Provide the [x, y] coordinate of the cell's center where the given text is located.  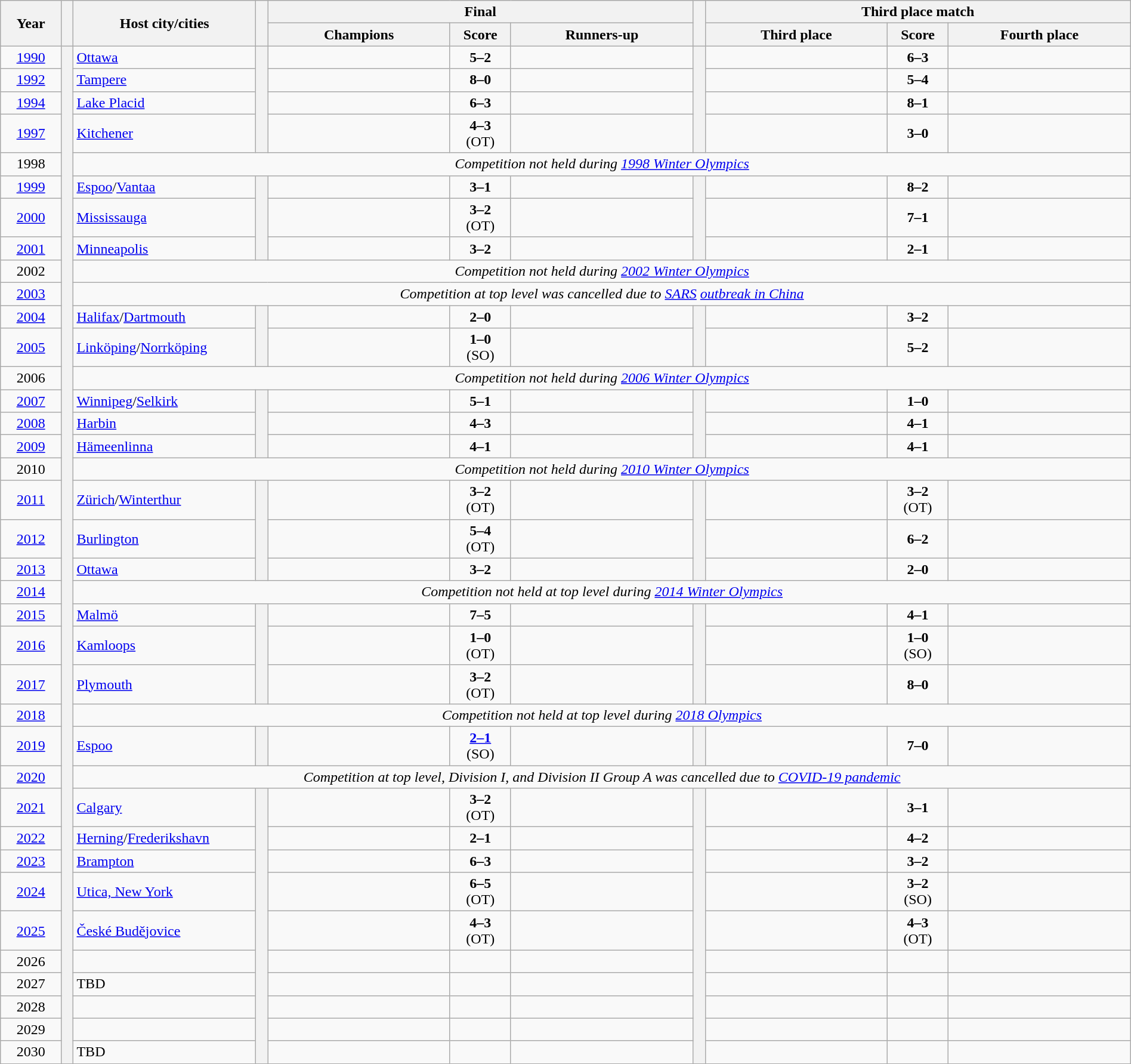
Herning/Frederikshavn [165, 838]
1997 [31, 134]
2007 [31, 401]
1999 [31, 187]
Competition not held during 2010 Winter Olympics [602, 469]
2000 [31, 217]
5–4 (OT) [480, 538]
Final [481, 12]
3–2 (SO) [918, 892]
8–1 [918, 103]
4–3 [480, 424]
Burlington [165, 538]
1–0 [918, 401]
Brampton [165, 861]
2022 [31, 838]
Mississauga [165, 217]
Calgary [165, 808]
Competition not held during 2006 Winter Olympics [602, 378]
6–5 (OT) [480, 892]
Competition not held at top level during 2014 Winter Olympics [602, 592]
2012 [31, 538]
Plymouth [165, 684]
Champions [359, 35]
2017 [31, 684]
České Budějovice [165, 931]
Linköping/Norrköping [165, 347]
Tampere [165, 80]
1992 [31, 80]
Minneapolis [165, 248]
Malmö [165, 615]
2013 [31, 569]
Third place [796, 35]
7–1 [918, 217]
8–2 [918, 187]
2–1 (SO) [480, 746]
2006 [31, 378]
2020 [31, 776]
Kitchener [165, 134]
Runners-up [602, 35]
6–2 [918, 538]
2027 [31, 984]
2004 [31, 317]
2016 [31, 646]
Utica, New York [165, 892]
2002 [31, 271]
2023 [31, 861]
4–2 [918, 838]
1994 [31, 103]
2018 [31, 715]
1–0 (OT) [480, 646]
Espoo [165, 746]
Winnipeg/Selkirk [165, 401]
Competition not held during 1998 Winter Olympics [602, 164]
3–0 [918, 134]
Competition not held during 2002 Winter Olympics [602, 271]
2010 [31, 469]
2025 [31, 931]
Espoo/Vantaa [165, 187]
2019 [31, 746]
5–1 [480, 401]
Hämeenlinna [165, 446]
Kamloops [165, 646]
2026 [31, 961]
2028 [31, 1007]
2005 [31, 347]
Harbin [165, 424]
Year [31, 23]
Fourth place [1040, 35]
5–4 [918, 80]
2011 [31, 500]
2029 [31, 1029]
Competition at top level, Division I, and Division II Group A was cancelled due to COVID-19 pandemic [602, 776]
Third place match [917, 12]
1990 [31, 57]
Zürich/Winterthur [165, 500]
2015 [31, 615]
2014 [31, 592]
2009 [31, 446]
1998 [31, 164]
Host city/cities [165, 23]
2024 [31, 892]
2021 [31, 808]
Competition at top level was cancelled due to SARS outbreak in China [602, 294]
7–0 [918, 746]
2003 [31, 294]
Halifax/Dartmouth [165, 317]
7–5 [480, 615]
Competition not held at top level during 2018 Olympics [602, 715]
2001 [31, 248]
Lake Placid [165, 103]
2008 [31, 424]
2030 [31, 1052]
